Locate the cell with the specified text and output its [x, y] center coordinate. 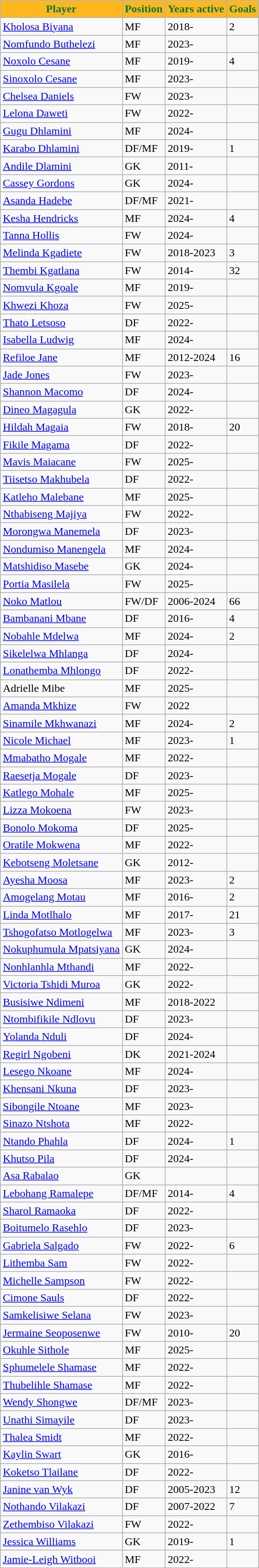
Noko Matlou [61, 601]
Khensani Nkuna [61, 1089]
Sinoxolo Cesane [61, 79]
Tshogofatso Motlogelwa [61, 932]
Hildah Magaia [61, 427]
Nobahle Mdelwa [61, 636]
Gugu Dhlamini [61, 131]
Unathi Simayile [61, 1420]
Lizza Mokoena [61, 810]
Lelona Daweti [61, 113]
Khutso Pila [61, 1158]
Lebohang Ramalepe [61, 1193]
Mavis Maiacane [61, 462]
Tiisetso Makhubela [61, 479]
Kholosa Biyana [61, 27]
Lonathemba Mhlongo [61, 671]
Sibongile Ntoane [61, 1106]
Thubelihle Shamase [61, 1385]
Adrielle Mibe [61, 688]
Oratile Mokwena [61, 845]
Years active [196, 9]
2018-2023 [196, 253]
2005-2023 [196, 1489]
Nicole Michael [61, 740]
Thalea Smidt [61, 1437]
Melinda Kgadiete [61, 253]
Raesetja Mogale [61, 776]
Dineo Magagula [61, 410]
Sinamile Mkhwanazi [61, 723]
Samkelisiwe Selana [61, 1315]
Mmabatho Mogale [61, 758]
2010- [196, 1333]
Regirl Ngobeni [61, 1054]
Sinazo Ntshota [61, 1124]
2012- [196, 862]
Nonhlanhla Mthandi [61, 967]
2018-2022 [196, 1002]
Position [144, 9]
Nokuphumula Mpatsiyana [61, 949]
16 [243, 357]
Sharol Ramaoka [61, 1211]
Morongwa Manemela [61, 532]
DK [144, 1054]
Nothando Vilakazi [61, 1507]
Wendy Shongwe [61, 1402]
Nomfundo Buthelezi [61, 44]
2007-2022 [196, 1507]
Asanda Hadebe [61, 200]
Linda Motlhalo [61, 915]
Janine van Wyk [61, 1489]
Victoria Tshidi Muroa [61, 984]
66 [243, 601]
Busisiwe Ndimeni [61, 1002]
Matshidiso Masebe [61, 566]
Katlego Mohale [61, 793]
Kesha Hendricks [61, 218]
Michelle Sampson [61, 1280]
Amanda Mkhize [61, 706]
Jermaine Seoposenwe [61, 1333]
Koketso Tlailane [61, 1472]
Goals [243, 9]
2012-2024 [196, 357]
Khwezi Khoza [61, 305]
32 [243, 270]
Refiloe Jane [61, 357]
Kaylin Swart [61, 1455]
Katleho Malebane [61, 496]
Ntando Phahla [61, 1141]
Fikile Magama [61, 444]
Nondumiso Manengela [61, 549]
Thembi Kgatlana [61, 270]
6 [243, 1245]
Lithemba Sam [61, 1263]
Cassey Gordons [61, 183]
Cimone Sauls [61, 1298]
Tanna Hollis [61, 236]
Sikelelwa Mhlanga [61, 653]
Bonolo Mokoma [61, 828]
Zethembiso Vilakazi [61, 1524]
2021- [196, 200]
Amogelang Motau [61, 897]
Jamie-Leigh Witbooi [61, 1559]
Asa Rabalao [61, 1176]
Sphumelele Shamase [61, 1368]
FW/DF [144, 601]
12 [243, 1489]
Ntombifikile Ndlovu [61, 1019]
Portia Masilela [61, 584]
Bambanani Mbane [61, 619]
Jessica Williams [61, 1541]
Karabo Dhlamini [61, 148]
2022 [196, 706]
2021-2024 [196, 1054]
2006-2024 [196, 601]
Jade Jones [61, 375]
Shannon Macomo [61, 392]
Ayesha Moosa [61, 880]
2017- [196, 915]
Andile Dlamini [61, 166]
Thato Letsoso [61, 323]
Isabella Ludwig [61, 340]
Chelsea Daniels [61, 96]
2011- [196, 166]
Yolanda Nduli [61, 1036]
Boitumelo Rasehlo [61, 1228]
Nthabiseng Majiya [61, 514]
21 [243, 915]
Nomvula Kgoale [61, 288]
Kebotseng Moletsane [61, 862]
Lesego Nkoane [61, 1072]
Noxolo Cesane [61, 61]
Gabriela Salgado [61, 1245]
Player [61, 9]
7 [243, 1507]
Okuhle Sithole [61, 1350]
